Detect which cell encompasses the target text, then output its (X, Y) center coordinate. 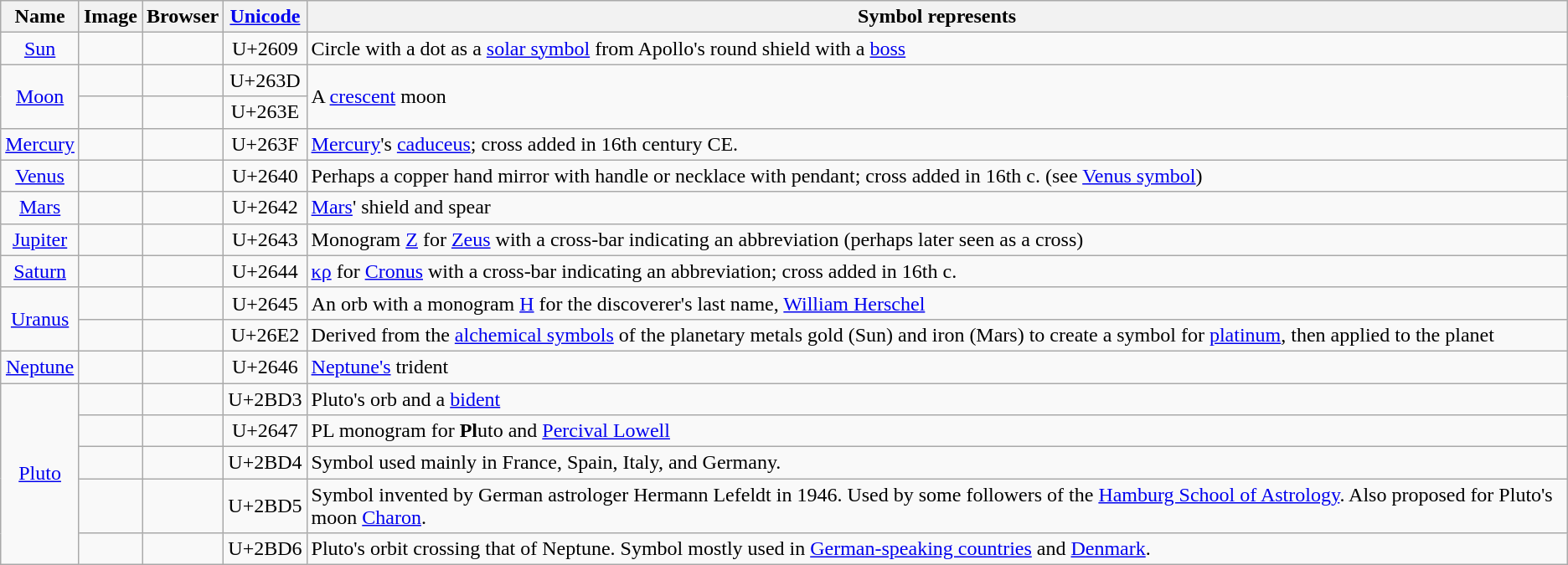
Neptune's trident (936, 367)
U+2BD4 (265, 463)
Mars (40, 208)
U+263D (265, 80)
An orb with a monogram H for the discoverer's last name, William Herschel (936, 303)
Mars' shield and spear (936, 208)
Neptune (40, 367)
Venus (40, 176)
U+2609 (265, 49)
Saturn (40, 271)
U+2BD5 (265, 506)
A crescent moon (936, 96)
U+2640 (265, 176)
Pluto's orb and a bident (936, 399)
Browser (183, 17)
U+26E2 (265, 335)
Monogram Ζ for Zeus with a cross-bar indicating an abbreviation (perhaps later seen as a cross) (936, 239)
Image (111, 17)
Mercury's caduceus; cross added in 16th century CE. (936, 144)
U+2643 (265, 239)
Jupiter (40, 239)
U+2647 (265, 431)
Pluto's orbit crossing that of Neptune. Symbol mostly used in German-speaking countries and Denmark. (936, 549)
Mercury (40, 144)
Circle with a dot as a solar symbol from Apollo's round shield with a boss (936, 49)
κρ for Cronus with a cross-bar indicating an abbreviation; cross added in 16th c. (936, 271)
Perhaps a copper hand mirror with handle or necklace with pendant; cross added in 16th c. (see Venus symbol) (936, 176)
Derived from the alchemical symbols of the planetary metals gold (Sun) and iron (Mars) to create a symbol for platinum, then applied to the planet (936, 335)
Unicode (265, 17)
Symbol represents (936, 17)
U+2BD3 (265, 399)
Sun (40, 49)
PL monogram for Pluto and Percival Lowell (936, 431)
Symbol used mainly in France, Spain, Italy, and Germany. (936, 463)
U+263E (265, 112)
U+2646 (265, 367)
U+263F (265, 144)
U+2645 (265, 303)
Pluto (40, 474)
Name (40, 17)
U+2BD6 (265, 549)
Moon (40, 96)
Uranus (40, 319)
U+2644 (265, 271)
U+2642 (265, 208)
